Search for the cell housing the specified text and yield its [X, Y] center coordinate. 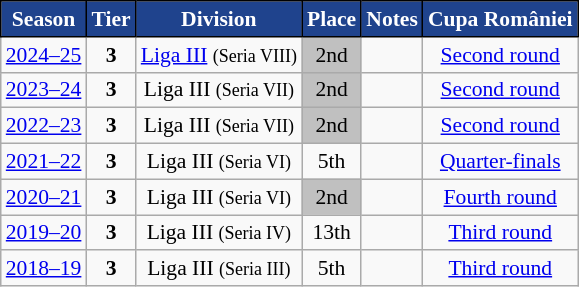
2023–24 [44, 90]
2022–23 [44, 126]
Division [219, 19]
Fourth round [500, 197]
13th [332, 233]
2018–19 [44, 269]
Tier [110, 19]
2019–20 [44, 233]
2024–25 [44, 55]
Place [332, 19]
Quarter-finals [500, 162]
Liga III (Seria IV) [219, 233]
Liga III (Seria III) [219, 269]
Season [44, 19]
Cupa României [500, 19]
Notes [392, 19]
Liga III (Seria VIII) [219, 55]
2020–21 [44, 197]
2021–22 [44, 162]
